Return [x, y] of the center of cell containing provided text 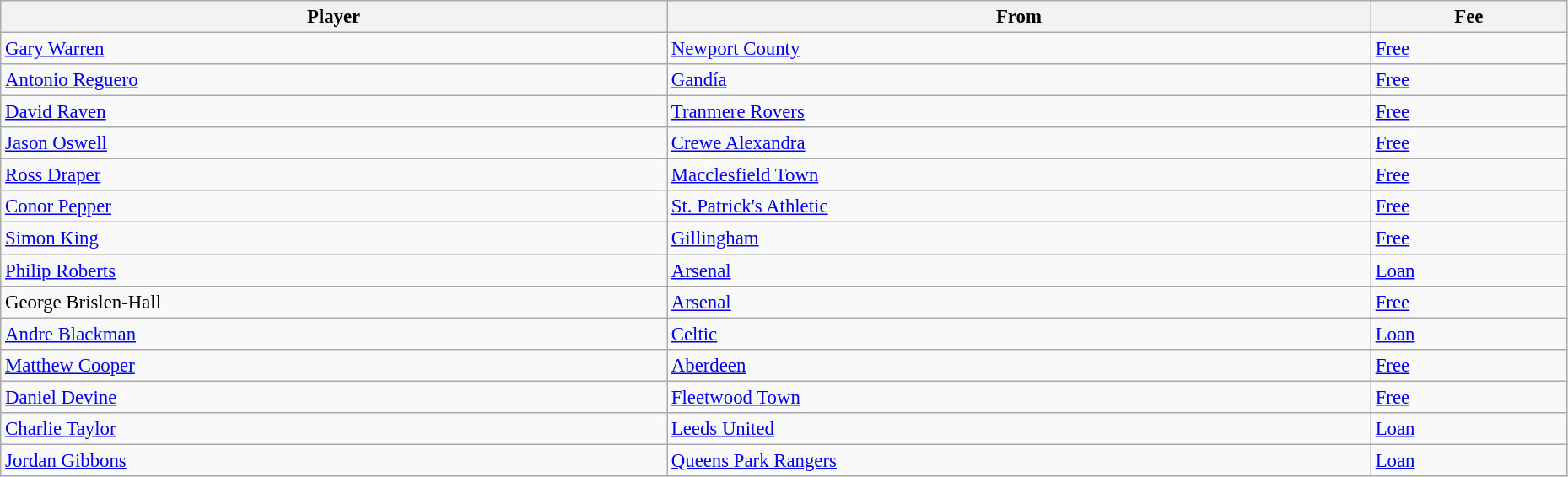
Leeds United [1019, 429]
Ross Draper [334, 175]
Charlie Taylor [334, 429]
Philip Roberts [334, 271]
Newport County [1019, 49]
Queens Park Rangers [1019, 460]
Matthew Cooper [334, 365]
Simon King [334, 238]
Conor Pepper [334, 206]
Fleetwood Town [1019, 397]
Aberdeen [1019, 365]
Celtic [1019, 334]
George Brislen-Hall [334, 302]
Gary Warren [334, 49]
Daniel Devine [334, 397]
Andre Blackman [334, 334]
Tranmere Rovers [1019, 112]
Gillingham [1019, 238]
Antonio Reguero [334, 80]
Jason Oswell [334, 143]
Fee [1468, 17]
Gandía [1019, 80]
Crewe Alexandra [1019, 143]
From [1019, 17]
Macclesfield Town [1019, 175]
Player [334, 17]
St. Patrick's Athletic [1019, 206]
Jordan Gibbons [334, 460]
David Raven [334, 112]
